Pinpoint the cell where the given text exists, returning its [X, Y] midpoint coordinate. 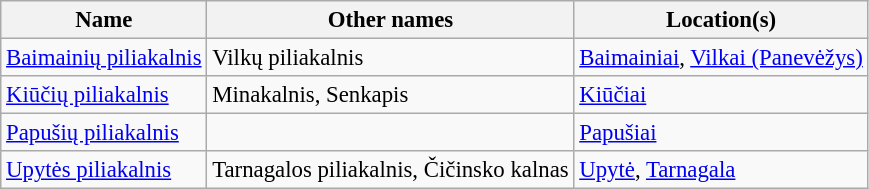
Upytė, Tarnagala [721, 170]
Vilkų piliakalnis [390, 58]
Baimainiai, Vilkai (Panevėžys) [721, 58]
Kiūčių piliakalnis [104, 95]
Other names [390, 20]
Papušiai [721, 133]
Kiūčiai [721, 95]
Papušių piliakalnis [104, 133]
Baimainių piliakalnis [104, 58]
Minakalnis, Senkapis [390, 95]
Name [104, 20]
Tarnagalos piliakalnis, Čičinsko kalnas [390, 170]
Upytės piliakalnis [104, 170]
Location(s) [721, 20]
